Locate the cell with the specified text and output its [X, Y] center coordinate. 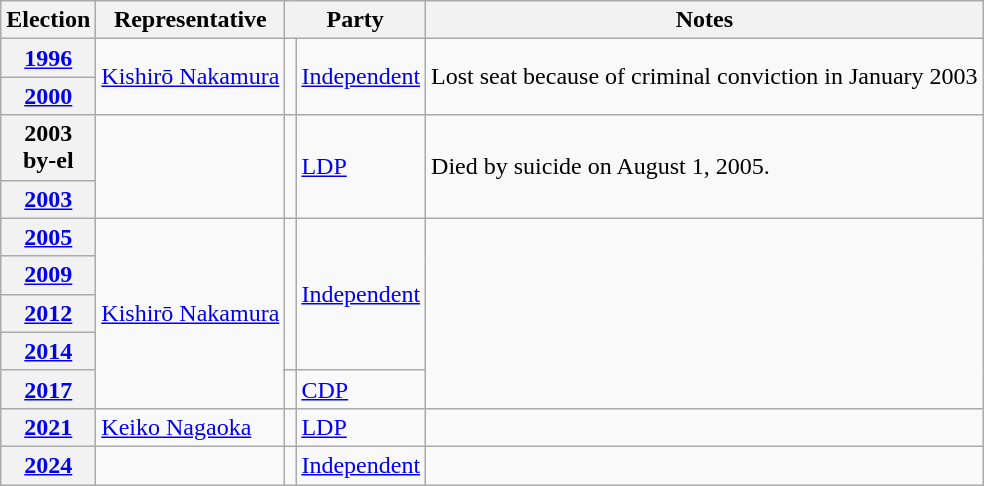
2003 [48, 199]
2012 [48, 313]
Party [356, 20]
CDP [361, 389]
Representative [190, 20]
2014 [48, 351]
Keiko Nagaoka [190, 427]
2000 [48, 96]
Died by suicide on August 1, 2005. [705, 166]
1996 [48, 58]
2009 [48, 275]
2017 [48, 389]
Lost seat because of criminal conviction in January 2003 [705, 77]
2003by-el [48, 148]
2005 [48, 237]
Notes [705, 20]
2021 [48, 427]
Election [48, 20]
2024 [48, 465]
